Capture the cell that displays the provided text and extract its [x, y] central coordinate. 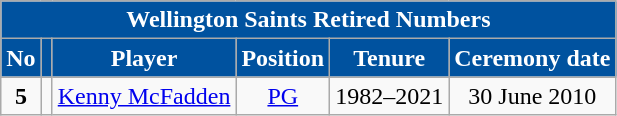
Kenny McFadden [144, 96]
1982–2021 [390, 96]
Position [283, 58]
Ceremony date [532, 58]
5 [21, 96]
30 June 2010 [532, 96]
No [21, 58]
Player [144, 58]
Wellington Saints Retired Numbers [308, 20]
Tenure [390, 58]
PG [283, 96]
